Locate the cell with the specified text and output its [X, Y] center coordinate. 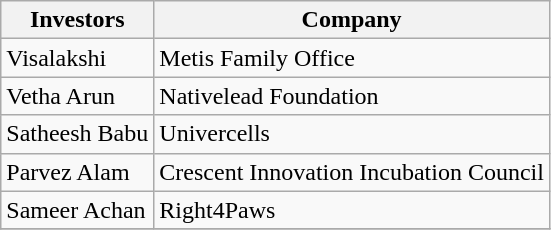
Satheesh Babu [78, 134]
Company [352, 20]
Right4Paws [352, 210]
Vetha Arun [78, 96]
Visalakshi [78, 58]
Investors [78, 20]
Sameer Achan [78, 210]
Univercells [352, 134]
Crescent Innovation Incubation Council [352, 172]
Metis Family Office [352, 58]
Nativelead Foundation [352, 96]
Parvez Alam [78, 172]
